Search for the cell housing the specified text and yield its (X, Y) center coordinate. 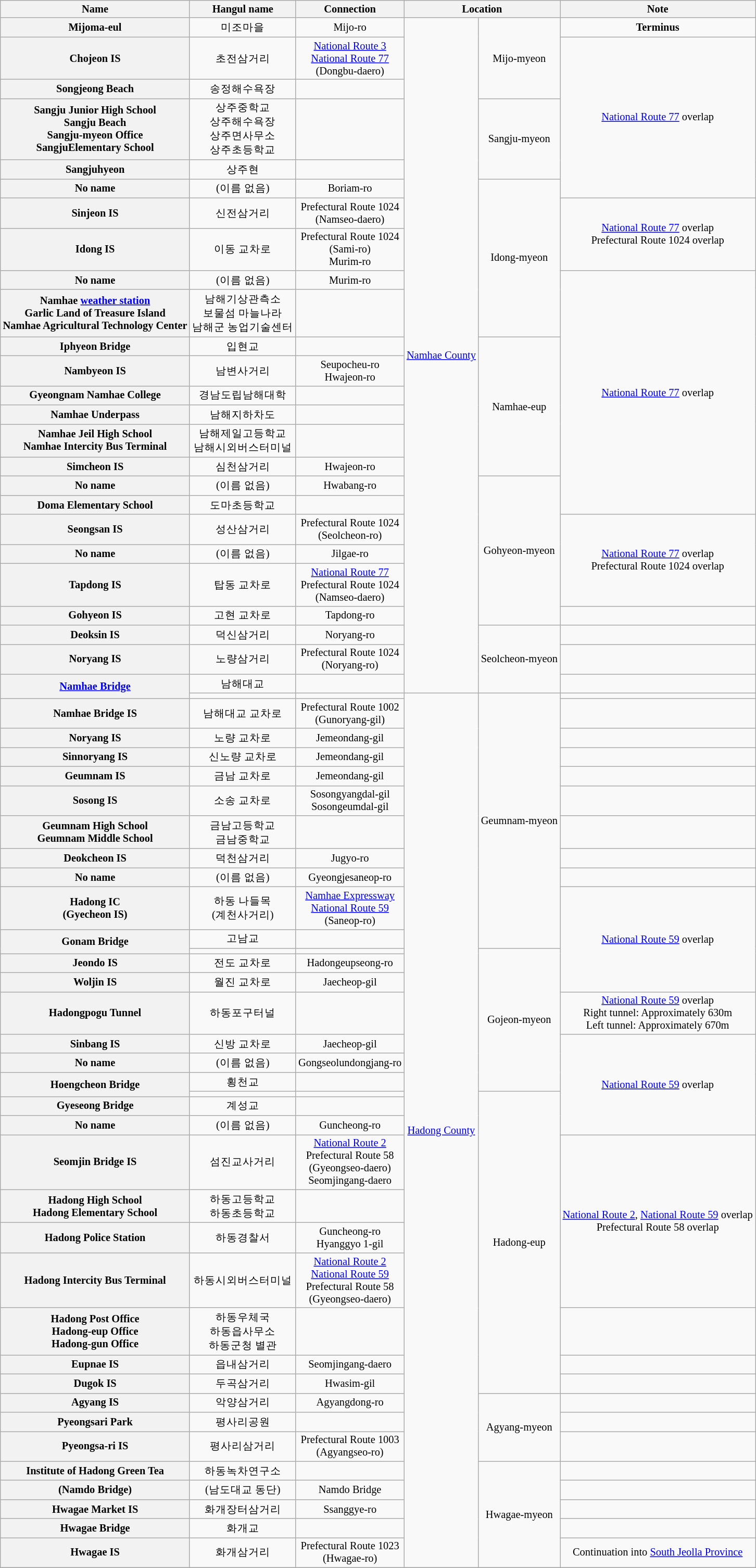
Guncheong-roHyanggyo 1-gil (350, 1237)
섬진교사거리 (243, 1162)
계성교 (243, 1106)
Hwagae-myeon (520, 1514)
Hadong Post OfficeHadong-eup OfficeHadong-gun Office (95, 1332)
남해대교 교차로 (243, 713)
National Route 77Prefectural Route 1024(Namseo-daero) (350, 585)
노량 교차로 (243, 738)
Institute of Hadong Green Tea (95, 1471)
소송 교차로 (243, 801)
Tapdong-ro (350, 615)
Gyeongnam Namhae College (95, 396)
Hadong IC(Gyecheon IS) (95, 908)
Prefectural Route 1023(Hwagae-ro) (350, 1552)
미조마을 (243, 27)
Sosongyangdal-gilSosongeumdal-gil (350, 801)
Ssanggye-ro (350, 1509)
Woljin IS (95, 982)
Gojeon-myeon (520, 1020)
Sosong IS (95, 801)
Simcheon IS (95, 466)
Hadong County (442, 1130)
Guncheong-ro (350, 1126)
입현교 (243, 347)
Agyang-myeon (520, 1427)
Jeondo IS (95, 963)
도마초등학교 (243, 505)
덕신삼거리 (243, 634)
Hwajeon-ro (350, 466)
Jilgae-ro (350, 554)
(Namdo Bridge) (95, 1490)
Geumnam IS (95, 776)
Prefectural Route 1024(Noryang-ro) (350, 659)
Namhae-eup (520, 407)
Gohyeon-myeon (520, 550)
Location (482, 9)
Hwagae IS (95, 1552)
Namhae Underpass (95, 414)
하동시외버스터미널 (243, 1280)
Sinnoryang IS (95, 757)
고남교 (243, 939)
Sangju-myeon (520, 138)
덕천삼거리 (243, 858)
남변사거리 (243, 371)
Pyeongsa-ri IS (95, 1446)
Sangjuhyeon (95, 170)
Prefectural Route 1003(Agyangseo-ro) (350, 1446)
이동 교차로 (243, 249)
Seongsan IS (95, 529)
Hwagae Market IS (95, 1509)
화개교 (243, 1528)
Idong IS (95, 249)
Tapdong IS (95, 585)
National Route 59 overlapRight tunnel: Approximately 630mLeft tunnel: Approximately 670m (658, 1013)
평사리공원 (243, 1421)
National Route 2Prefectural Route 58(Gyeongseo-daero)Seomjingang-daero (350, 1162)
Hadong-eup (520, 1242)
National Route 2National Route 59Prefectural Route 58(Gyeongseo-daero) (350, 1280)
하동우체국하동읍사무소하동군청 별관 (243, 1332)
Seomjingang-daero (350, 1364)
Gonam Bridge (95, 941)
성산삼거리 (243, 529)
Murim-ro (350, 280)
하동 나들목(계천사거리) (243, 908)
Hadongeupseong-ro (350, 963)
신노량 교차로 (243, 757)
Hoengcheon Bridge (95, 1084)
Continuation into South Jeolla Province (658, 1552)
Namhae Bridge IS (95, 713)
Hadong Intercity Bus Terminal (95, 1280)
화개장터삼거리 (243, 1509)
Namhae Jeil High SchoolNamhae Intercity Bus Terminal (95, 440)
Hadong High SchoolHadong Elementary School (95, 1206)
Mijoma-eul (95, 27)
Agyang IS (95, 1402)
상주현 (243, 170)
National Route 2, National Route 59 overlapPrefectural Route 58 overlap (658, 1221)
Hadong Police Station (95, 1237)
Hwagae Bridge (95, 1528)
Namhae County (442, 355)
남해지하차도 (243, 414)
Agyangdong-ro (350, 1402)
송정해수욕장 (243, 88)
Dugok IS (95, 1384)
하동포구터널 (243, 1013)
금남 교차로 (243, 776)
Boriam-ro (350, 188)
초전삼거리 (243, 58)
읍내삼거리 (243, 1364)
신전삼거리 (243, 213)
Prefectural Route 1002(Gunoryang-gil) (350, 713)
남해대교 (243, 684)
Prefectural Route 1024(Seolcheon-ro) (350, 529)
Namhae ExpresswayNational Route 59(Saneop-ro) (350, 908)
Geumnam-myeon (520, 820)
경남도립남해대학 (243, 396)
Prefectural Route 1024(Namseo-daero) (350, 213)
노량삼거리 (243, 659)
악양삼거리 (243, 1402)
탑동 교차로 (243, 585)
남해제일고등학교남해시외버스터미널 (243, 440)
전도 교차로 (243, 963)
Hadongpogu Tunnel (95, 1013)
Namhae Bridge (95, 686)
평사리삼거리 (243, 1446)
Eupnae IS (95, 1364)
월진 교차로 (243, 982)
National Route 3National Route 77(Dongbu-daero) (350, 58)
Chojeon IS (95, 58)
Note (658, 9)
Mijo-myeon (520, 58)
신방 교차로 (243, 1043)
횡천교 (243, 1082)
Doma Elementary School (95, 505)
Idong-myeon (520, 257)
Jugyo-ro (350, 858)
Songjeong Beach (95, 88)
상주중학교상주해수욕장상주면사무소상주초등학교 (243, 129)
Namhae weather stationGarlic Land of Treasure IslandNamhae Agricultural Technology Center (95, 313)
Name (95, 9)
Nambyeon IS (95, 371)
Hangul name (243, 9)
Gohyeon IS (95, 615)
Prefectural Route 1024(Sami-ro)Murim-ro (350, 249)
두곡삼거리 (243, 1384)
Gyeseong Bridge (95, 1106)
Hwabang-ro (350, 485)
Namdo Bridge (350, 1490)
고현 교차로 (243, 615)
화개삼거리 (243, 1552)
남해기상관측소보물섬 마늘나라남해군 농업기술센터 (243, 313)
Sangju Junior High SchoolSangju BeachSangju-myeon OfficeSangjuElementary School (95, 129)
Seomjin Bridge IS (95, 1162)
하동녹차연구소 (243, 1471)
Gyeongjesaneop-ro (350, 878)
Sinjeon IS (95, 213)
Deokcheon IS (95, 858)
Geumnam High SchoolGeumnam Middle School (95, 832)
Terminus (658, 27)
Iphyeon Bridge (95, 347)
Deoksin IS (95, 634)
Mijo-ro (350, 27)
Hwasim-gil (350, 1384)
Connection (350, 9)
금남고등학교금남중학교 (243, 832)
Gongseolundongjang-ro (350, 1063)
Sinbang IS (95, 1043)
하동경찰서 (243, 1237)
Seolcheon-myeon (520, 659)
하동고등학교하동초등학교 (243, 1206)
Seupocheu-roHwajeon-ro (350, 371)
Noryang-ro (350, 634)
Pyeongsari Park (95, 1421)
(남도대교 동단) (243, 1490)
심천삼거리 (243, 466)
